Determine the (x, y) coordinate at the center of the cell enclosing the given text.  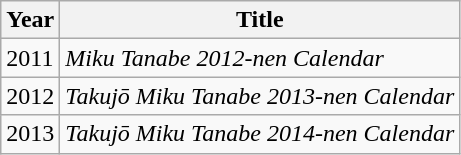
2011 (30, 58)
Takujō Miku Tanabe 2013-nen Calendar (260, 96)
Miku Tanabe 2012-nen Calendar (260, 58)
2012 (30, 96)
Title (260, 20)
2013 (30, 134)
Takujō Miku Tanabe 2014-nen Calendar (260, 134)
Year (30, 20)
